Extract the (X, Y) coordinate from the center of the cell holding the provided text.  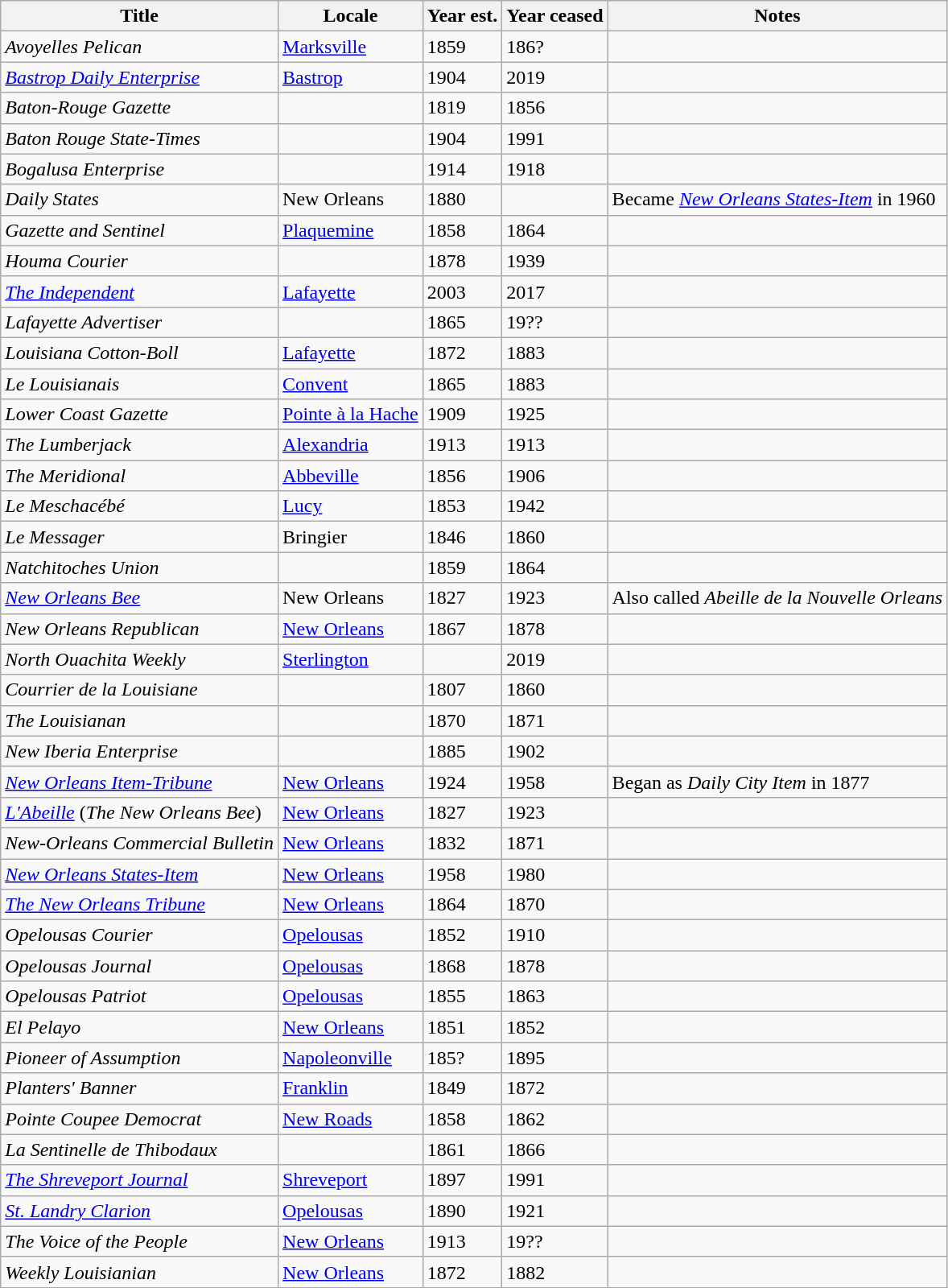
Also called Abeille de la Nouvelle Orleans (777, 598)
Began as Daily City Item in 1877 (777, 782)
Napoleonville (351, 1058)
The Shreveport Journal (140, 1180)
Notes (777, 16)
2017 (555, 291)
Courrier de la Louisiane (140, 690)
The Voice of the People (140, 1241)
1906 (555, 476)
186? (555, 47)
Franklin (351, 1088)
The Independent (140, 291)
1942 (555, 506)
Baton Rouge State-Times (140, 138)
Le Meschacébé (140, 506)
New Iberia Enterprise (140, 751)
Le Messager (140, 537)
Avoyelles Pelican (140, 47)
1925 (555, 415)
Convent (351, 384)
1819 (462, 108)
Gazette and Sentinel (140, 230)
Lafayette Advertiser (140, 322)
Title (140, 16)
1897 (462, 1180)
1862 (555, 1119)
Bringier (351, 537)
St. Landry Clarion (140, 1211)
Le Louisianais (140, 384)
Louisiana Cotton-Boll (140, 353)
New Orleans Republican (140, 629)
1980 (555, 873)
1890 (462, 1211)
185? (462, 1058)
The Meridional (140, 476)
El Pelayo (140, 1027)
Opelousas Courier (140, 935)
New-Orleans Commercial Bulletin (140, 843)
1909 (462, 415)
2003 (462, 291)
The Lumberjack (140, 445)
1914 (462, 169)
New Orleans States-Item (140, 873)
1868 (462, 966)
New Orleans Bee (140, 598)
New Orleans Item-Tribune (140, 782)
1846 (462, 537)
1921 (555, 1211)
La Sentinelle de Thibodaux (140, 1150)
1918 (555, 169)
1939 (555, 261)
1902 (555, 751)
1867 (462, 629)
New Roads (351, 1119)
Pioneer of Assumption (140, 1058)
Marksville (351, 47)
Baton-Rouge Gazette (140, 108)
Abbeville (351, 476)
1849 (462, 1088)
Pointe à la Hache (351, 415)
Bastrop Daily Enterprise (140, 77)
1910 (555, 935)
The New Orleans Tribune (140, 905)
1807 (462, 690)
1863 (555, 997)
1855 (462, 997)
Shreveport (351, 1180)
North Ouachita Weekly (140, 659)
1885 (462, 751)
Houma Courier (140, 261)
Bogalusa Enterprise (140, 169)
Planters' Banner (140, 1088)
Natchitoches Union (140, 568)
Daily States (140, 200)
Year ceased (555, 16)
Opelousas Journal (140, 966)
1853 (462, 506)
Locale (351, 16)
Weekly Louisianian (140, 1272)
L'Abeille (The New Orleans Bee) (140, 812)
1851 (462, 1027)
1832 (462, 843)
The Louisianan (140, 720)
Plaquemine (351, 230)
Opelousas Patriot (140, 997)
Lucy (351, 506)
1882 (555, 1272)
Pointe Coupee Democrat (140, 1119)
1861 (462, 1150)
Year est. (462, 16)
Became New Orleans States-Item in 1960 (777, 200)
Bastrop (351, 77)
1866 (555, 1150)
1895 (555, 1058)
Alexandria (351, 445)
1924 (462, 782)
Lower Coast Gazette (140, 415)
1880 (462, 200)
Sterlington (351, 659)
